Locate the cell with the specified text and output its (X, Y) center coordinate. 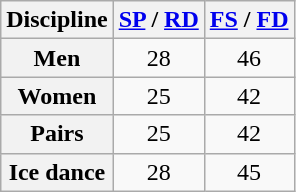
SP / RD (158, 20)
45 (249, 172)
Discipline (57, 20)
Pairs (57, 134)
Women (57, 96)
Men (57, 58)
FS / FD (249, 20)
Ice dance (57, 172)
46 (249, 58)
